Capture the cell that displays the provided text and extract its (X, Y) central coordinate. 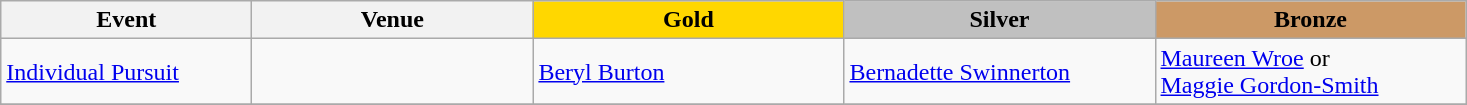
Beryl Burton (688, 72)
Silver (1000, 20)
Bronze (1310, 20)
Event (126, 20)
Individual Pursuit (126, 72)
Bernadette Swinnerton (1000, 72)
Venue (392, 20)
Gold (688, 20)
Maureen Wroe or Maggie Gordon-Smith (1310, 72)
